Output the (x, y) coordinate of the center of the cell containing the given text.  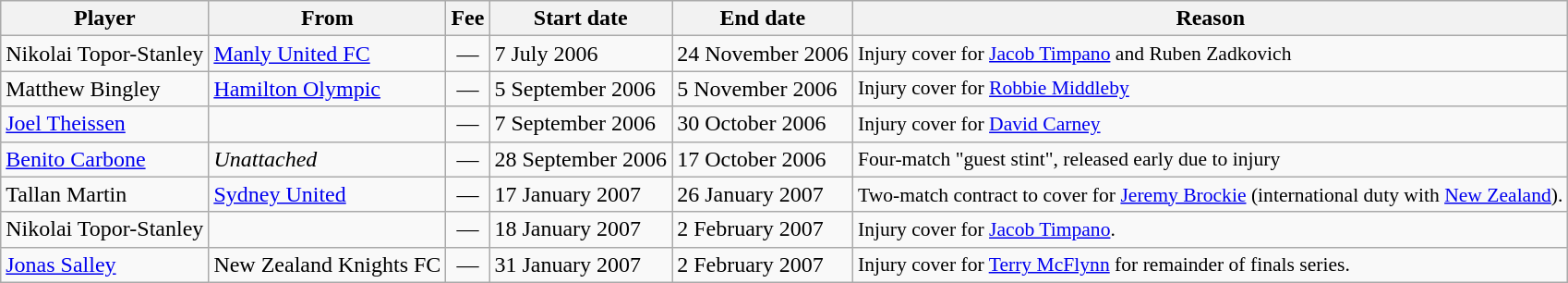
Hamilton Olympic (327, 89)
7 July 2006 (581, 54)
5 November 2006 (763, 89)
Injury cover for Robbie Middleby (1210, 89)
24 November 2006 (763, 54)
Benito Carbone (105, 159)
31 January 2007 (581, 265)
Start date (581, 18)
Sydney United (327, 194)
30 October 2006 (763, 124)
28 September 2006 (581, 159)
End date (763, 18)
Fee (467, 18)
Two-match contract to cover for Jeremy Brockie (international duty with New Zealand). (1210, 194)
New Zealand Knights FC (327, 265)
Injury cover for Jacob Timpano and Ruben Zadkovich (1210, 54)
Injury cover for Terry McFlynn for remainder of finals series. (1210, 265)
From (327, 18)
18 January 2007 (581, 229)
7 September 2006 (581, 124)
Reason (1210, 18)
Manly United FC (327, 54)
26 January 2007 (763, 194)
Jonas Salley (105, 265)
Injury cover for David Carney (1210, 124)
Tallan Martin (105, 194)
Joel Theissen (105, 124)
Player (105, 18)
17 January 2007 (581, 194)
Four-match "guest stint", released early due to injury (1210, 159)
5 September 2006 (581, 89)
Injury cover for Jacob Timpano. (1210, 229)
17 October 2006 (763, 159)
Matthew Bingley (105, 89)
Unattached (327, 159)
